Identify which cell holds the provided text, then report its [X, Y] central coordinate. 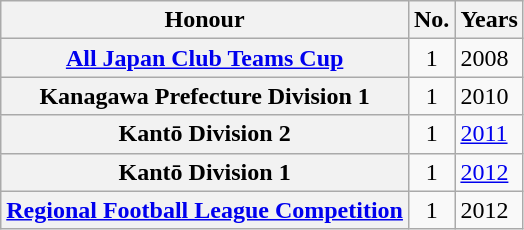
All Japan Club Teams Cup [205, 58]
No. [431, 20]
2011 [489, 134]
Years [489, 20]
2008 [489, 58]
Honour [205, 20]
Kanagawa Prefecture Division 1 [205, 96]
Kantō Division 2 [205, 134]
2010 [489, 96]
Kantō Division 1 [205, 172]
Regional Football League Competition [205, 210]
